Return the (X, Y) coordinate for the center point of the cell that contains the specified text.  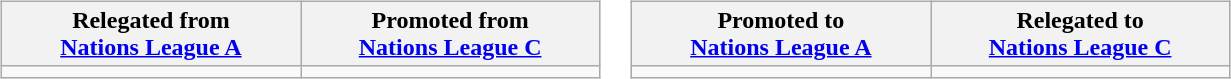
Relegated toNations League C (1080, 34)
Promoted toNations League A (780, 34)
Relegated fromNations League A (150, 34)
Promoted fromNations League C (450, 34)
